Pinpoint the cell where the given text exists, returning its (X, Y) midpoint coordinate. 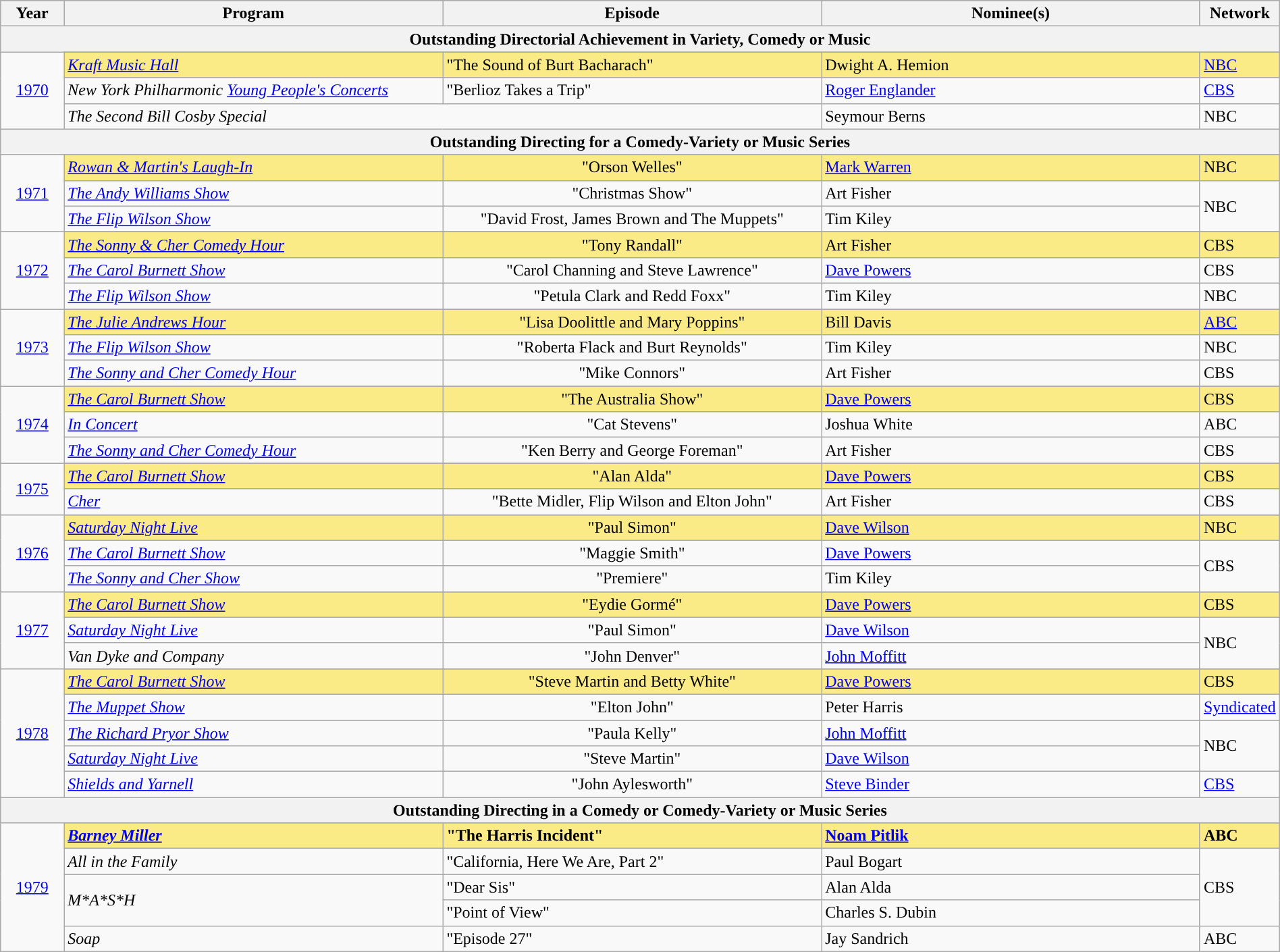
All in the Family (254, 862)
The Andy Williams Show (254, 193)
"Episode 27" (632, 938)
Cher (254, 502)
1972 (32, 270)
Alan Alda (1011, 887)
"Mike Connors" (632, 373)
"Alan Alda" (632, 476)
"Elton John" (632, 707)
Steve Binder (1011, 785)
1975 (32, 489)
"Cat Stevens" (632, 425)
"Lisa Doolittle and Mary Poppins" (632, 322)
"Eydie Gormé" (632, 604)
Roger Englander (1011, 90)
Mark Warren (1011, 167)
Year (32, 14)
"Dear Sis" (632, 887)
1976 (32, 553)
Program (254, 14)
"Maggie Smith" (632, 553)
"Orson Welles" (632, 167)
Peter Harris (1011, 707)
Joshua White (1011, 425)
"Steve Martin" (632, 759)
"Petula Clark and Redd Foxx" (632, 296)
Kraft Music Hall (254, 65)
The Julie Andrews Hour (254, 322)
"Berlioz Takes a Trip" (632, 90)
Bill Davis (1011, 322)
"The Australia Show" (632, 399)
Rowan & Martin's Laugh-In (254, 167)
1978 (32, 733)
The Second Bill Cosby Special (443, 116)
"Ken Berry and George Foreman" (632, 450)
The Sonny & Cher Comedy Hour (254, 244)
Dwight A. Hemion (1011, 65)
Episode (632, 14)
"Steve Martin and Betty White" (632, 681)
"The Harris Incident" (632, 836)
Syndicated (1239, 707)
1970 (32, 90)
Network (1239, 14)
Soap (254, 938)
1971 (32, 193)
"Roberta Flack and Burt Reynolds" (632, 348)
Seymour Berns (1011, 116)
"David Frost, James Brown and The Muppets" (632, 219)
Nominee(s) (1011, 14)
Noam Pitlik (1011, 836)
"Premiere" (632, 579)
1973 (32, 348)
Charles S. Dubin (1011, 913)
1974 (32, 425)
"Carol Channing and Steve Lawrence" (632, 270)
"The Sound of Burt Bacharach" (632, 65)
"John Aylesworth" (632, 785)
"Point of View" (632, 913)
"Tony Randall" (632, 244)
Shields and Yarnell (254, 785)
Barney Miller (254, 836)
The Richard Pryor Show (254, 733)
Paul Bogart (1011, 862)
"Christmas Show" (632, 193)
Van Dyke and Company (254, 656)
Outstanding Directing in a Comedy or Comedy-Variety or Music Series (640, 810)
New York Philharmonic Young People's Concerts (254, 90)
Outstanding Directorial Achievement in Variety, Comedy or Music (640, 39)
Jay Sandrich (1011, 938)
Outstanding Directing for a Comedy-Variety or Music Series (640, 142)
1977 (32, 630)
M*A*S*H (254, 900)
"John Denver" (632, 656)
In Concert (254, 425)
"California, Here We Are, Part 2" (632, 862)
The Sonny and Cher Show (254, 579)
"Bette Midler, Flip Wilson and Elton John" (632, 502)
The Muppet Show (254, 707)
1979 (32, 887)
"Paula Kelly" (632, 733)
